Detect which cell encompasses the target text, then output its [X, Y] center coordinate. 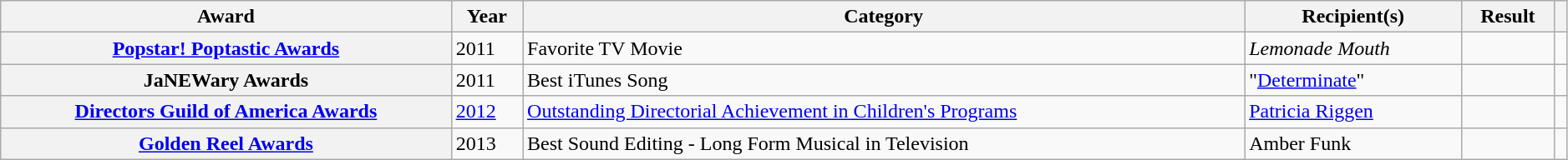
Golden Reel Awards [226, 143]
Outstanding Directorial Achievement in Children's Programs [884, 112]
Popstar! Poptastic Awards [226, 48]
Best Sound Editing - Long Form Musical in Television [884, 143]
"Determinate" [1353, 80]
Best iTunes Song [884, 80]
2012 [486, 112]
Recipient(s) [1353, 17]
Patricia Riggen [1353, 112]
JaNEWary Awards [226, 80]
Amber Funk [1353, 143]
Category [884, 17]
Award [226, 17]
2013 [486, 143]
Directors Guild of America Awards [226, 112]
Favorite TV Movie [884, 48]
Year [486, 17]
Result [1509, 17]
Lemonade Mouth [1353, 48]
